Detect which cell encompasses the target text, then output its (X, Y) center coordinate. 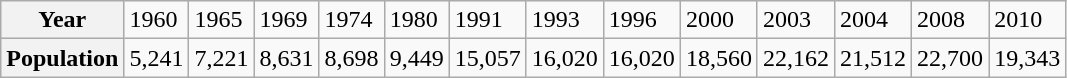
1960 (156, 20)
15,057 (488, 58)
1991 (488, 20)
7,221 (222, 58)
22,700 (950, 58)
1969 (286, 20)
2004 (872, 20)
2003 (796, 20)
2008 (950, 20)
Year (62, 20)
8,631 (286, 58)
19,343 (1028, 58)
1993 (564, 20)
5,241 (156, 58)
9,449 (416, 58)
21,512 (872, 58)
Population (62, 58)
2000 (718, 20)
8,698 (352, 58)
22,162 (796, 58)
18,560 (718, 58)
1996 (642, 20)
1965 (222, 20)
2010 (1028, 20)
1974 (352, 20)
1980 (416, 20)
